Determine the (x, y) coordinate at the center of the cell enclosing the given text.  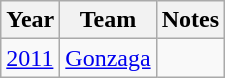
2011 (30, 58)
Gonzaga (108, 58)
Year (30, 20)
Team (108, 20)
Notes (190, 20)
